Return [x, y] of the center of cell containing provided text 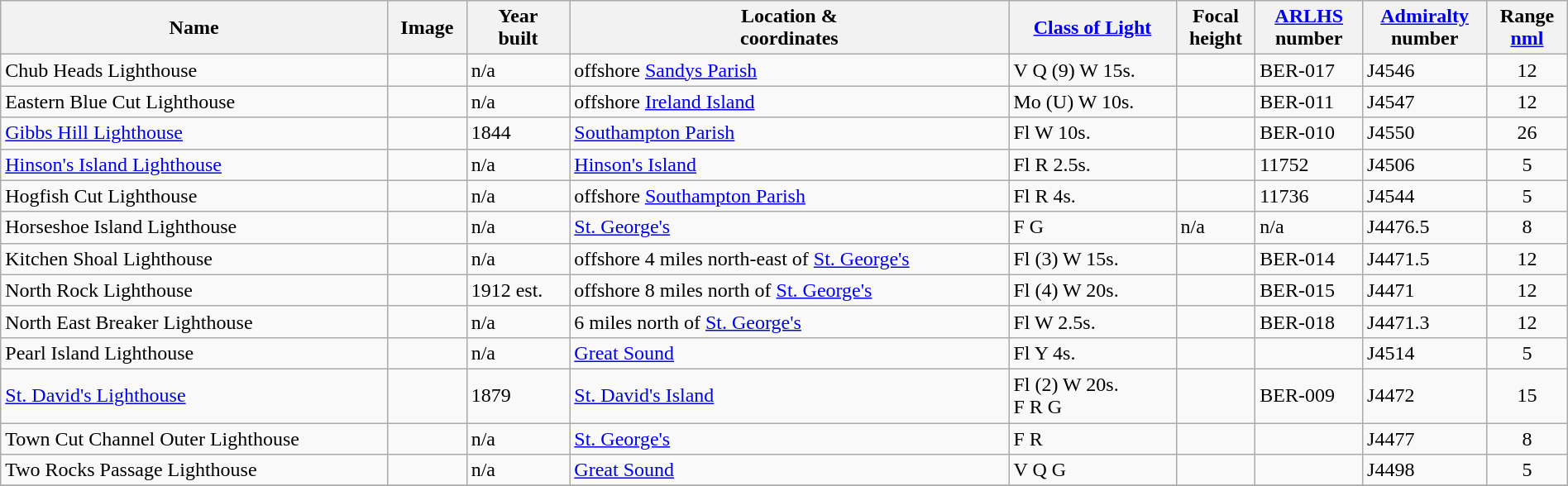
J4471.3 [1425, 322]
Fl W 10s. [1092, 133]
Fl W 2.5s. [1092, 322]
J4498 [1425, 470]
J4506 [1425, 164]
J4472 [1425, 395]
Two Rocks Passage Lighthouse [194, 470]
BER-018 [1309, 322]
St. David's Lighthouse [194, 395]
Pearl Island Lighthouse [194, 353]
11752 [1309, 164]
Image [427, 28]
1844 [518, 133]
Admiraltynumber [1425, 28]
Fl R 2.5s. [1092, 164]
BER-011 [1309, 102]
V Q G [1092, 470]
North East Breaker Lighthouse [194, 322]
V Q (9) W 15s. [1092, 70]
Southampton Parish [789, 133]
11736 [1309, 196]
J4471.5 [1425, 259]
BER-017 [1309, 70]
26 [1527, 133]
offshore Southampton Parish [789, 196]
Fl (2) W 20s. F R G [1092, 395]
Kitchen Shoal Lighthouse [194, 259]
Hinson's Island Lighthouse [194, 164]
Rangenml [1527, 28]
Fl R 4s. [1092, 196]
Town Cut Channel Outer Lighthouse [194, 439]
offshore 8 miles north of St. George's [789, 290]
offshore Ireland Island [789, 102]
Fl (4) W 20s. [1092, 290]
1879 [518, 395]
J4514 [1425, 353]
BER-015 [1309, 290]
offshore 4 miles north-east of St. George's [789, 259]
Hogfish Cut Lighthouse [194, 196]
Fl Y 4s. [1092, 353]
Focalheight [1216, 28]
St. David's Island [789, 395]
Chub Heads Lighthouse [194, 70]
6 miles north of St. George's [789, 322]
J4546 [1425, 70]
J4547 [1425, 102]
Fl (3) W 15s. [1092, 259]
Gibbs Hill Lighthouse [194, 133]
Class of Light [1092, 28]
Location &coordinates [789, 28]
offshore Sandys Parish [789, 70]
ARLHSnumber [1309, 28]
Eastern Blue Cut Lighthouse [194, 102]
J4477 [1425, 439]
1912 est. [518, 290]
BER-009 [1309, 395]
J4476.5 [1425, 227]
BER-014 [1309, 259]
Name [194, 28]
F G [1092, 227]
15 [1527, 395]
J4544 [1425, 196]
J4550 [1425, 133]
North Rock Lighthouse [194, 290]
Horseshoe Island Lighthouse [194, 227]
BER-010 [1309, 133]
Hinson's Island [789, 164]
Mo (U) W 10s. [1092, 102]
F R [1092, 439]
J4471 [1425, 290]
Yearbuilt [518, 28]
